Pinpoint the cell where the given text exists, returning its [x, y] midpoint coordinate. 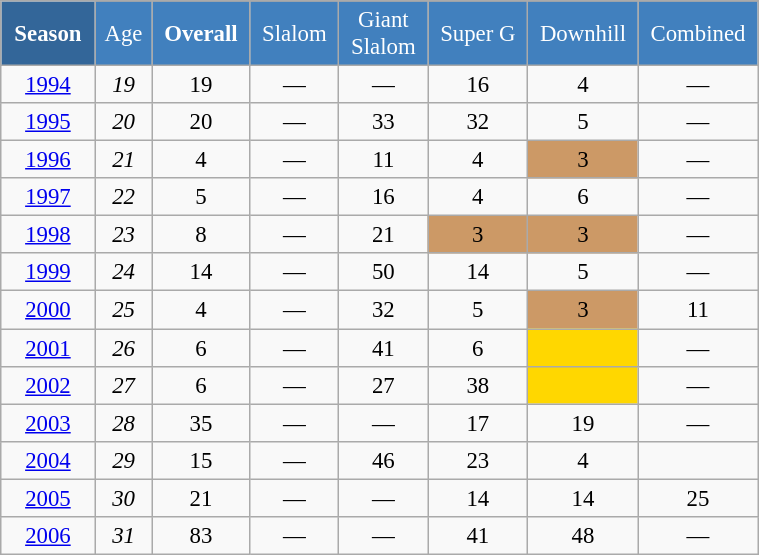
Super G [478, 34]
17 [478, 423]
Combined [698, 34]
1997 [48, 197]
Season [48, 34]
24 [124, 273]
22 [124, 197]
33 [384, 122]
38 [478, 385]
1994 [48, 85]
2004 [48, 460]
1995 [48, 122]
2003 [48, 423]
29 [124, 460]
28 [124, 423]
GiantSlalom [384, 34]
1998 [48, 235]
46 [384, 460]
2005 [48, 498]
Age [124, 34]
2006 [48, 536]
50 [384, 273]
Slalom [294, 34]
2001 [48, 348]
83 [201, 536]
2002 [48, 385]
26 [124, 348]
Overall [201, 34]
1996 [48, 160]
8 [201, 235]
Downhill [584, 34]
31 [124, 536]
2000 [48, 310]
15 [201, 460]
30 [124, 498]
1999 [48, 273]
35 [201, 423]
48 [584, 536]
